Extract the [x, y] coordinate from the center of the cell holding the provided text.  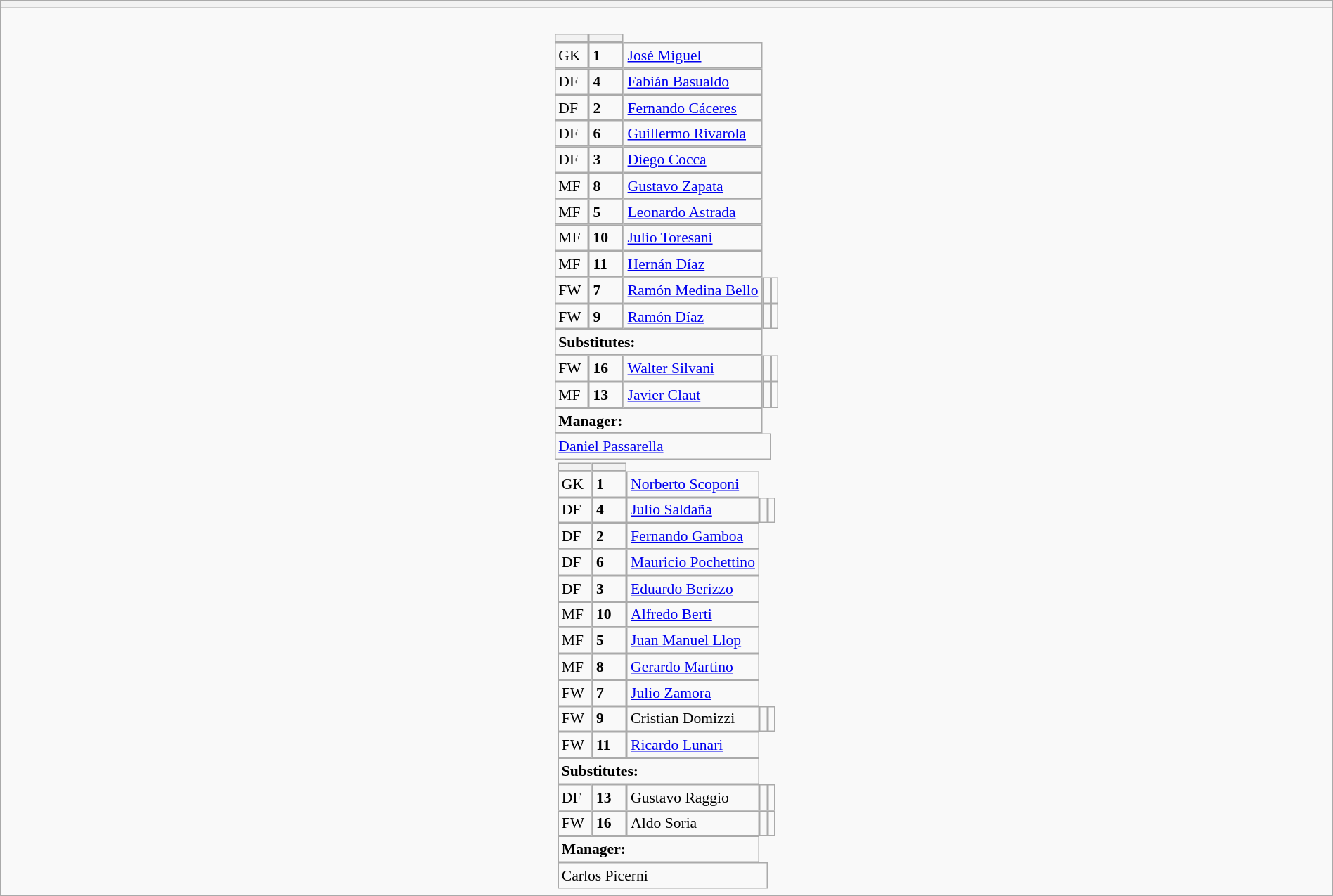
Hernán Díaz [693, 264]
Mauricio Pochettino [693, 562]
Gustavo Raggio [693, 797]
Ricardo Lunari [693, 745]
Gerardo Martino [693, 666]
Julio Saldaña [693, 510]
Leonardo Astrada [693, 212]
Cristian Domizzi [693, 718]
Javier Claut [693, 395]
Norberto Scoponi [693, 483]
José Miguel [693, 55]
Alfredo Berti [693, 614]
Fernando Gamboa [693, 535]
Gustavo Zapata [693, 186]
Ramón Medina Bello [693, 290]
Julio Toresani [693, 238]
Eduardo Berizzo [693, 589]
Aldo Soria [693, 824]
Fernando Cáceres [693, 108]
Walter Silvani [693, 368]
Juan Manuel Llop [693, 641]
Julio Zamora [693, 693]
Daniel Passarella [662, 447]
Fabián Basualdo [693, 82]
Carlos Picerni [662, 876]
Ramón Díaz [693, 316]
Guillermo Rivarola [693, 134]
Diego Cocca [693, 160]
